Provide the (X, Y) coordinate of the cell's center where the given text is located.  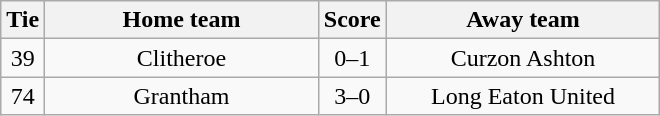
Away team (523, 20)
Score (352, 20)
Tie (23, 20)
Long Eaton United (523, 96)
3–0 (352, 96)
Curzon Ashton (523, 58)
Grantham (182, 96)
74 (23, 96)
Home team (182, 20)
39 (23, 58)
Clitheroe (182, 58)
0–1 (352, 58)
